Return [X, Y] of the center of cell containing provided text 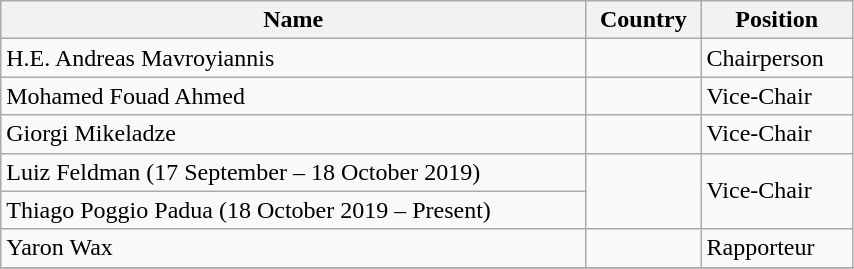
Luiz Feldman (17 September – 18 October 2019) [294, 172]
Yaron Wax [294, 248]
Position [777, 20]
Country [644, 20]
H.E. Andreas Mavroyiannis [294, 58]
Name [294, 20]
Rapporteur [777, 248]
Mohamed Fouad Ahmed [294, 96]
Giorgi Mikeladze [294, 134]
Chairperson [777, 58]
Thiago Poggio Padua (18 October 2019 – Present) [294, 210]
